From the cell containing the given text, extract its center point as (X, Y) coordinate. 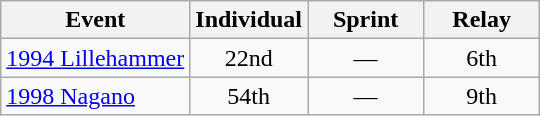
6th (482, 58)
Sprint (366, 20)
9th (482, 96)
54th (249, 96)
1998 Nagano (96, 96)
Event (96, 20)
22nd (249, 58)
Individual (249, 20)
Relay (482, 20)
1994 Lillehammer (96, 58)
